Find where the given text appears and provide that cell's center as [x, y] coordinate. 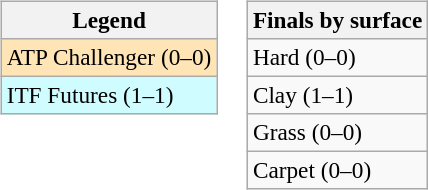
Legend [108, 20]
ATP Challenger (0–0) [108, 57]
ITF Futures (1–1) [108, 95]
Finals by surface [337, 20]
Carpet (0–0) [337, 171]
Clay (1–1) [337, 95]
Grass (0–0) [337, 133]
Hard (0–0) [337, 57]
